Search for the cell housing the specified text and yield its [X, Y] center coordinate. 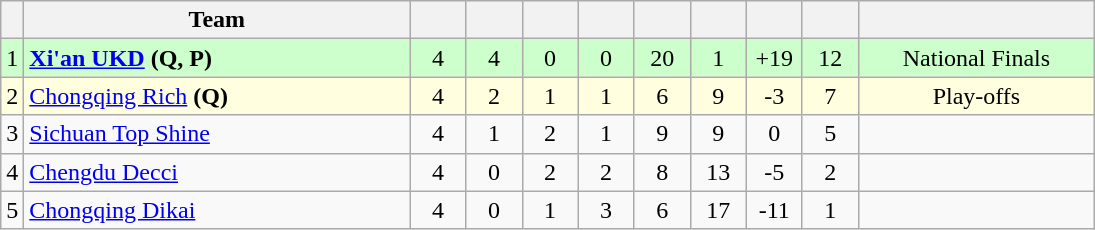
-5 [774, 172]
+19 [774, 58]
Team [217, 20]
Chengdu Decci [217, 172]
Xi'an UKD (Q, P) [217, 58]
Sichuan Top Shine [217, 134]
-3 [774, 96]
17 [718, 210]
Chongqing Dikai [217, 210]
7 [830, 96]
Play-offs [976, 96]
National Finals [976, 58]
Chongqing Rich (Q) [217, 96]
8 [662, 172]
-11 [774, 210]
12 [830, 58]
20 [662, 58]
13 [718, 172]
